Provide the (x, y) coordinate of the cell's center where the given text is located.  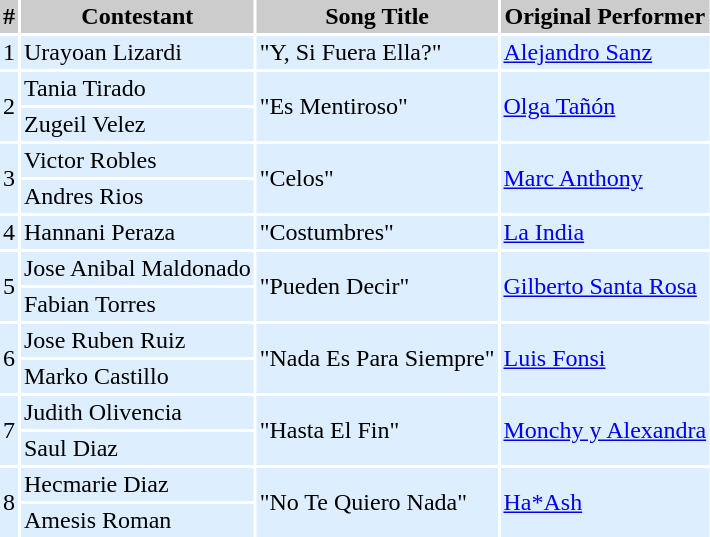
5 (9, 286)
Olga Tañón (606, 106)
"Celos" (378, 178)
Jose Ruben Ruiz (138, 340)
Hannani Peraza (138, 232)
Song Title (378, 16)
"Nada Es Para Siempre" (378, 358)
Andres Rios (138, 196)
Luis Fonsi (606, 358)
Tania Tirado (138, 88)
"Y, Si Fuera Ella?" (378, 52)
Hecmarie Diaz (138, 484)
Marc Anthony (606, 178)
Ha*Ash (606, 502)
Jose Anibal Maldonado (138, 268)
Alejandro Sanz (606, 52)
3 (9, 178)
7 (9, 430)
2 (9, 106)
"Hasta El Fin" (378, 430)
1 (9, 52)
"Pueden Decir" (378, 286)
# (9, 16)
Monchy y Alexandra (606, 430)
Contestant (138, 16)
4 (9, 232)
"Es Mentiroso" (378, 106)
Victor Robles (138, 160)
Zugeil Velez (138, 124)
Urayoan Lizardi (138, 52)
Saul Diaz (138, 448)
"Costumbres" (378, 232)
Amesis Roman (138, 520)
Gilberto Santa Rosa (606, 286)
8 (9, 502)
Original Performer (606, 16)
Fabian Torres (138, 304)
La India (606, 232)
Judith Olivencia (138, 412)
Marko Castillo (138, 376)
"No Te Quiero Nada" (378, 502)
6 (9, 358)
